Search for the cell housing the specified text and yield its [x, y] center coordinate. 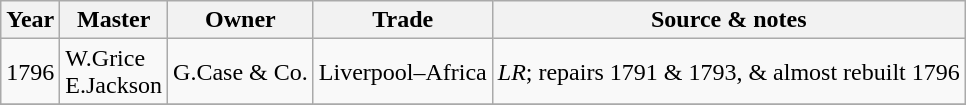
W.GriceE.Jackson [114, 72]
Source & notes [728, 20]
Master [114, 20]
Year [30, 20]
Liverpool–Africa [402, 72]
LR; repairs 1791 & 1793, & almost rebuilt 1796 [728, 72]
1796 [30, 72]
G.Case & Co. [241, 72]
Owner [241, 20]
Trade [402, 20]
